Identify which cell holds the provided text, then report its [X, Y] central coordinate. 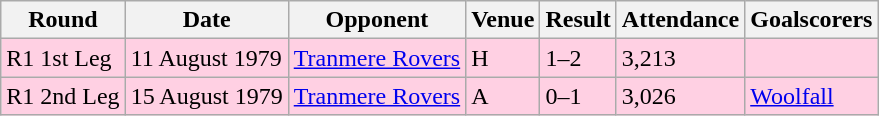
H [503, 58]
Result [578, 20]
15 August 1979 [206, 96]
11 August 1979 [206, 58]
Round [63, 20]
R1 2nd Leg [63, 96]
3,026 [680, 96]
Woolfall [812, 96]
Opponent [376, 20]
R1 1st Leg [63, 58]
A [503, 96]
0–1 [578, 96]
1–2 [578, 58]
Venue [503, 20]
3,213 [680, 58]
Attendance [680, 20]
Date [206, 20]
Goalscorers [812, 20]
